Return [X, Y] of the center of cell containing provided text 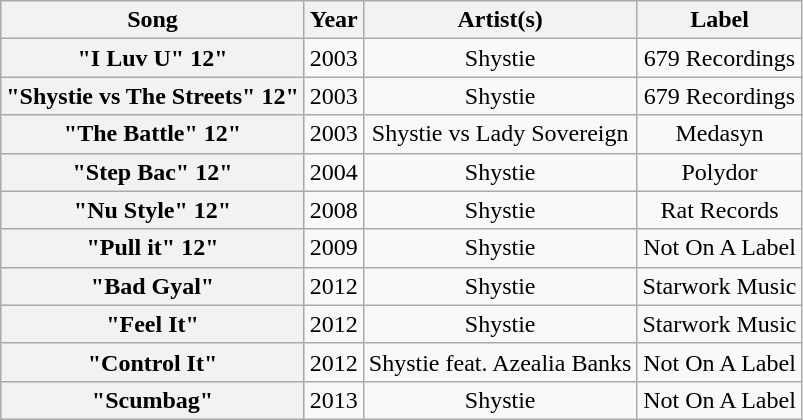
"I Luv U" 12" [152, 58]
2004 [334, 172]
"Scumbag" [152, 400]
Artist(s) [500, 20]
"Step Bac" 12" [152, 172]
"The Battle" 12" [152, 134]
Year [334, 20]
"Bad Gyal" [152, 286]
Medasyn [720, 134]
Song [152, 20]
2008 [334, 210]
"Pull it" 12" [152, 248]
Rat Records [720, 210]
Shystie vs Lady Sovereign [500, 134]
"Feel It" [152, 324]
Shystie feat. Azealia Banks [500, 362]
2013 [334, 400]
Polydor [720, 172]
Label [720, 20]
2009 [334, 248]
"Shystie vs The Streets" 12" [152, 96]
"Control It" [152, 362]
"Nu Style" 12" [152, 210]
